Return [X, Y] of the center of cell containing provided text 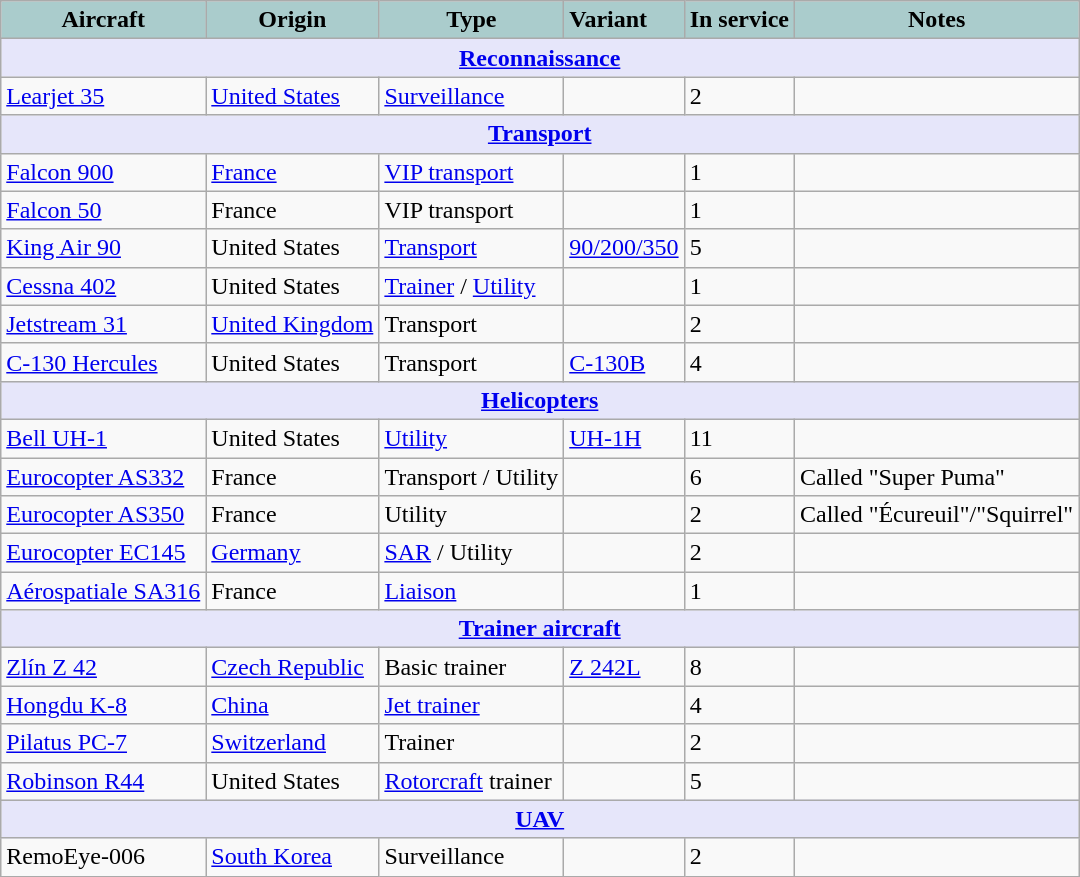
8 [739, 667]
Type [472, 20]
C-130 Hercules [104, 362]
Falcon 50 [104, 210]
Z 242L [624, 667]
Liaison [472, 591]
Bell UH-1 [104, 438]
C-130B [624, 362]
SAR / Utility [472, 553]
Robinson R44 [104, 781]
Cessna 402 [104, 286]
In service [739, 20]
Origin [292, 20]
UAV [540, 819]
Zlín Z 42 [104, 667]
90/200/350 [624, 248]
Trainer [472, 743]
Called "Super Puma" [936, 477]
Basic trainer [472, 667]
Variant [624, 20]
Rotorcraft trainer [472, 781]
RemoEye-006 [104, 857]
Aérospatiale SA316 [104, 591]
Germany [292, 553]
Notes [936, 20]
Eurocopter EC145 [104, 553]
11 [739, 438]
United Kingdom [292, 324]
Pilatus PC-7 [104, 743]
China [292, 705]
Eurocopter AS332 [104, 477]
Trainer / Utility [472, 286]
Switzerland [292, 743]
Called "Écureuil"/"Squirrel" [936, 515]
Falcon 900 [104, 172]
Czech Republic [292, 667]
Reconnaissance [540, 58]
Helicopters [540, 400]
Aircraft [104, 20]
Transport / Utility [472, 477]
Hongdu K-8 [104, 705]
Eurocopter AS350 [104, 515]
Jet trainer [472, 705]
Jetstream 31 [104, 324]
UH-1H [624, 438]
Trainer aircraft [540, 629]
King Air 90 [104, 248]
Learjet 35 [104, 96]
South Korea [292, 857]
6 [739, 477]
